Search for the cell housing the specified text and yield its (X, Y) center coordinate. 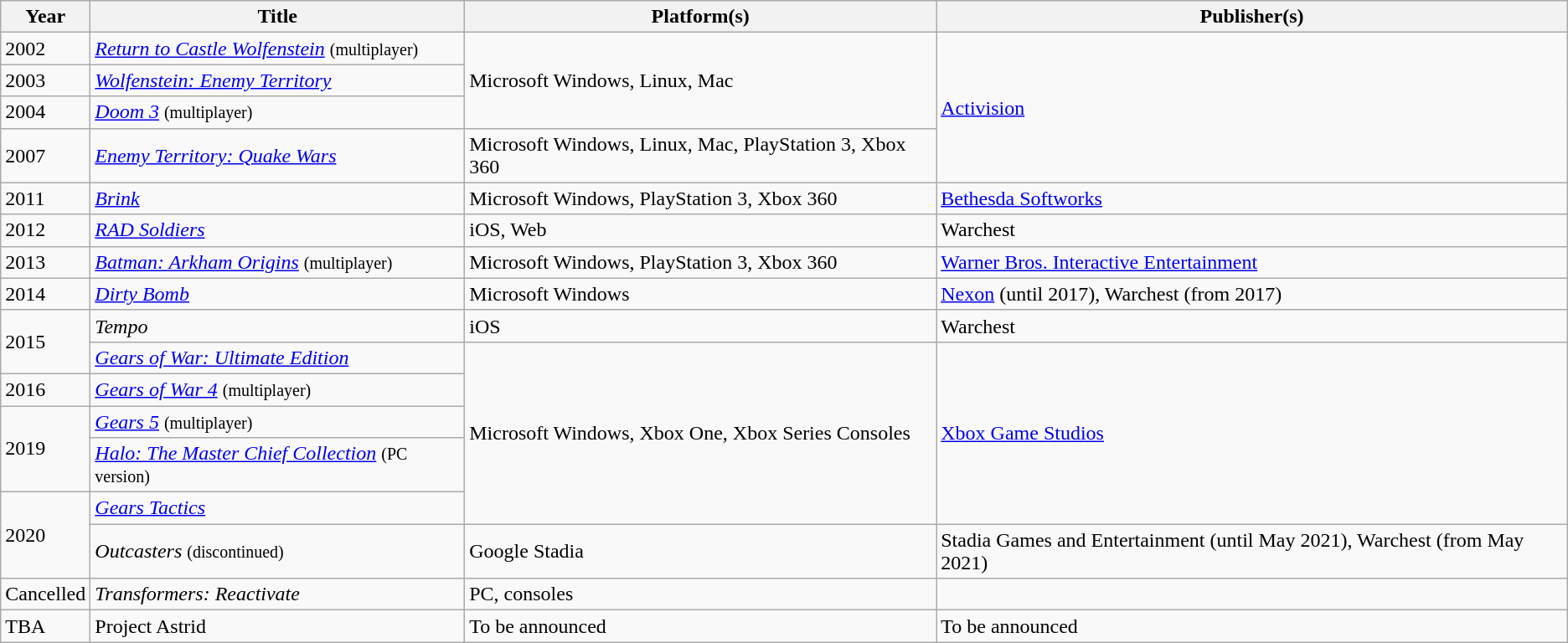
2015 (45, 342)
Nexon (until 2017), Warchest (from 2017) (1252, 294)
Microsoft Windows, Linux, Mac (700, 80)
Publisher(s) (1252, 17)
Title (278, 17)
Doom 3 (multiplayer) (278, 112)
Gears Tactics (278, 508)
2011 (45, 198)
Microsoft Windows, Linux, Mac, PlayStation 3, Xbox 360 (700, 156)
Platform(s) (700, 17)
2014 (45, 294)
Warner Bros. Interactive Entertainment (1252, 262)
PC, consoles (700, 594)
Year (45, 17)
TBA (45, 626)
2007 (45, 156)
Dirty Bomb (278, 294)
Outcasters (discontinued) (278, 551)
Transformers: Reactivate (278, 594)
Microsoft Windows, Xbox One, Xbox Series Consoles (700, 432)
Cancelled (45, 594)
Project Astrid (278, 626)
2013 (45, 262)
iOS (700, 326)
Gears of War: Ultimate Edition (278, 358)
Halo: The Master Chief Collection (PC version) (278, 466)
Enemy Territory: Quake Wars (278, 156)
2019 (45, 449)
Microsoft Windows (700, 294)
Google Stadia (700, 551)
2003 (45, 80)
Brink (278, 198)
2004 (45, 112)
Activision (1252, 107)
2016 (45, 389)
2012 (45, 230)
Return to Castle Wolfenstein (multiplayer) (278, 49)
Wolfenstein: Enemy Territory (278, 80)
2020 (45, 536)
iOS, Web (700, 230)
Gears of War 4 (multiplayer) (278, 389)
Bethesda Softworks (1252, 198)
RAD Soldiers (278, 230)
Tempo (278, 326)
2002 (45, 49)
Stadia Games and Entertainment (until May 2021), Warchest (from May 2021) (1252, 551)
Batman: Arkham Origins (multiplayer) (278, 262)
Gears 5 (multiplayer) (278, 421)
Xbox Game Studios (1252, 432)
